Detect which cell encompasses the target text, then output its [X, Y] center coordinate. 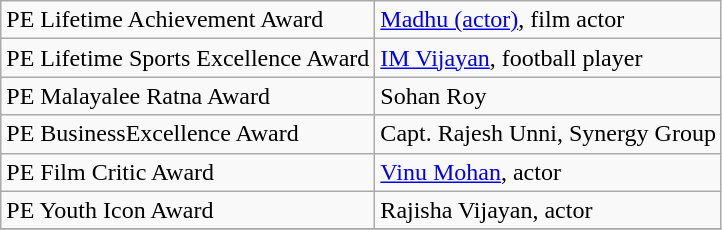
PE Lifetime Sports Excellence Award [188, 58]
PE Film Critic Award [188, 172]
Rajisha Vijayan, actor [548, 210]
PE Malayalee Ratna Award [188, 96]
IM Vijayan, football player [548, 58]
Madhu (actor), film actor [548, 20]
PE Lifetime Achievement Award [188, 20]
Capt. Rajesh Unni, Synergy Group [548, 134]
Vinu Mohan, actor [548, 172]
PE BusinessExcellence Award [188, 134]
Sohan Roy [548, 96]
PE Youth Icon Award [188, 210]
